Locate the cell with the specified text and output its [x, y] center coordinate. 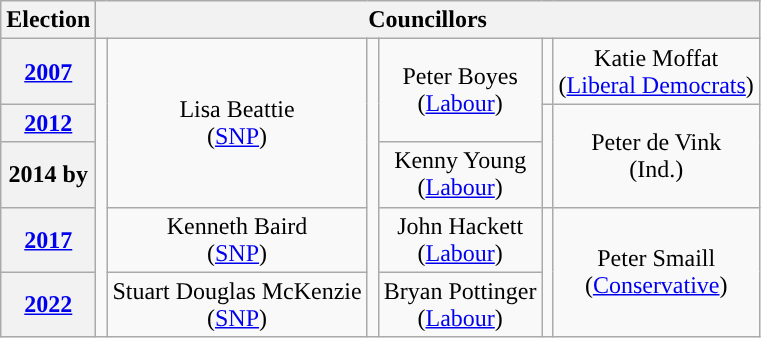
Lisa Beattie(SNP) [237, 123]
Peter Smaill(Conservative) [656, 272]
Stuart Douglas McKenzie(SNP) [237, 304]
2007 [48, 72]
2012 [48, 123]
2014 by [48, 174]
John Hackett(Labour) [460, 240]
2022 [48, 304]
Peter de Vink(Ind.) [656, 156]
Katie Moffat(Liberal Democrats) [656, 72]
Councillors [428, 20]
Kenneth Baird(SNP) [237, 240]
Peter Boyes(Labour) [460, 90]
Election [48, 20]
Kenny Young(Labour) [460, 174]
2017 [48, 240]
Bryan Pottinger(Labour) [460, 304]
